Return [X, Y] of the center of cell containing provided text 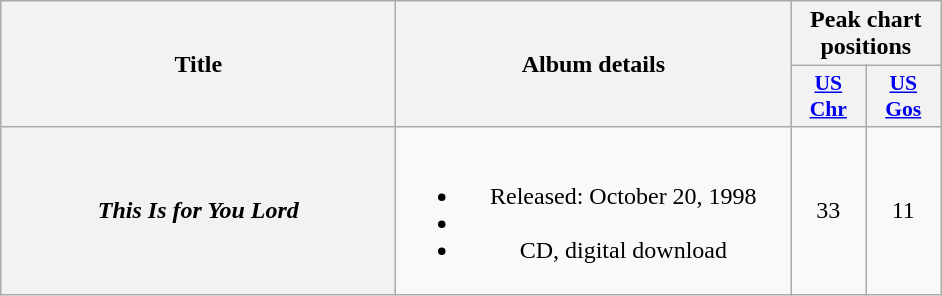
Peak chart positions [866, 34]
Released: October 20, 1998CD, digital download [594, 210]
This Is for You Lord [198, 210]
33 [828, 210]
11 [904, 210]
USGos [904, 96]
Album details [594, 64]
Title [198, 64]
USChr [828, 96]
